Determine the (x, y) coordinate at the center of the cell enclosing the given text.  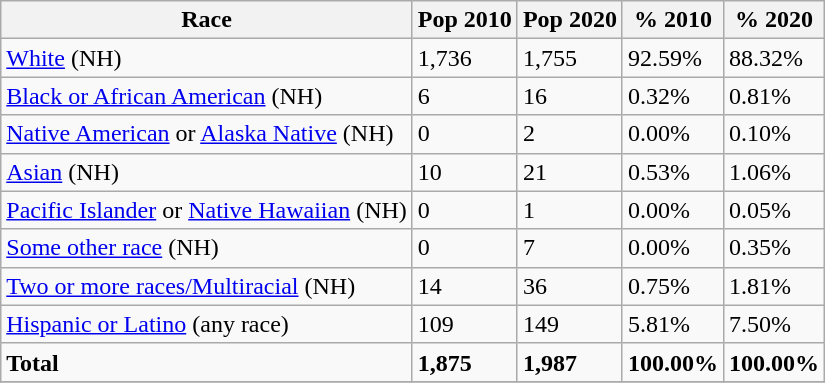
Pop 2020 (570, 20)
7.50% (774, 324)
0.32% (672, 96)
16 (570, 96)
21 (570, 172)
2 (570, 134)
7 (570, 248)
0.75% (672, 286)
1,987 (570, 362)
149 (570, 324)
Asian (NH) (207, 172)
0.35% (774, 248)
0.53% (672, 172)
0.10% (774, 134)
Race (207, 20)
% 2020 (774, 20)
% 2010 (672, 20)
1.81% (774, 286)
109 (464, 324)
5.81% (672, 324)
36 (570, 286)
Some other race (NH) (207, 248)
0.05% (774, 210)
White (NH) (207, 58)
Total (207, 362)
Pacific Islander or Native Hawaiian (NH) (207, 210)
0.81% (774, 96)
Hispanic or Latino (any race) (207, 324)
1,736 (464, 58)
92.59% (672, 58)
1.06% (774, 172)
Native American or Alaska Native (NH) (207, 134)
88.32% (774, 58)
1 (570, 210)
Two or more races/Multiracial (NH) (207, 286)
Pop 2010 (464, 20)
1,755 (570, 58)
6 (464, 96)
1,875 (464, 362)
14 (464, 286)
10 (464, 172)
Black or African American (NH) (207, 96)
